Identify which cell holds the provided text, then report its [X, Y] central coordinate. 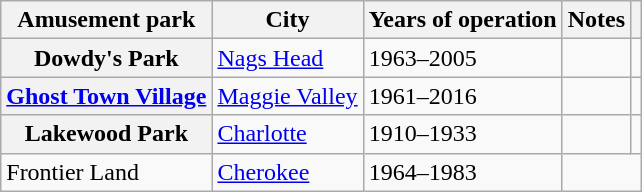
1961–2016 [462, 96]
Cherokee [288, 172]
Lakewood Park [106, 134]
Ghost Town Village [106, 96]
Maggie Valley [288, 96]
1963–2005 [462, 58]
Years of operation [462, 20]
City [288, 20]
1910–1933 [462, 134]
1964–1983 [462, 172]
Nags Head [288, 58]
Charlotte [288, 134]
Frontier Land [106, 172]
Dowdy's Park [106, 58]
Notes [596, 20]
Amusement park [106, 20]
